Output the (X, Y) coordinate of the center of the cell containing the given text.  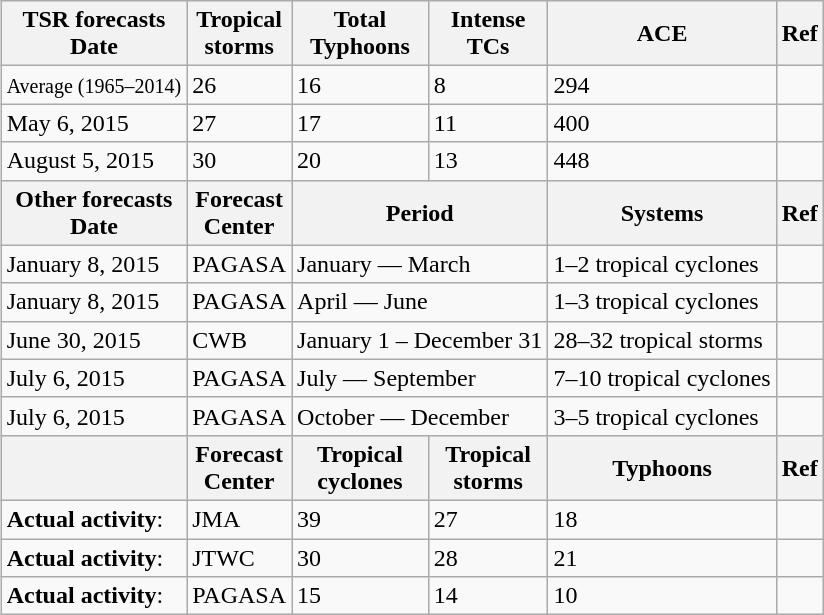
1–3 tropical cyclones (662, 302)
17 (360, 123)
CWB (240, 340)
June 30, 2015 (94, 340)
8 (488, 85)
May 6, 2015 (94, 123)
Tropicalcyclones (360, 468)
21 (662, 557)
January — March (420, 264)
1–2 tropical cyclones (662, 264)
July — September (420, 378)
448 (662, 161)
11 (488, 123)
October — December (420, 416)
294 (662, 85)
15 (360, 596)
7–10 tropical cyclones (662, 378)
10 (662, 596)
28 (488, 557)
39 (360, 519)
3–5 tropical cyclones (662, 416)
IntenseTCs (488, 34)
TotalTyphoons (360, 34)
ACE (662, 34)
TSR forecastsDate (94, 34)
August 5, 2015 (94, 161)
Average (1965–2014) (94, 85)
January 1 – December 31 (420, 340)
JMA (240, 519)
April — June (420, 302)
16 (360, 85)
Other forecastsDate (94, 212)
Systems (662, 212)
13 (488, 161)
18 (662, 519)
14 (488, 596)
Typhoons (662, 468)
28–32 tropical storms (662, 340)
JTWC (240, 557)
20 (360, 161)
400 (662, 123)
Period (420, 212)
26 (240, 85)
